For the text-containing cell, return its midpoint in (x, y) coordinate format. 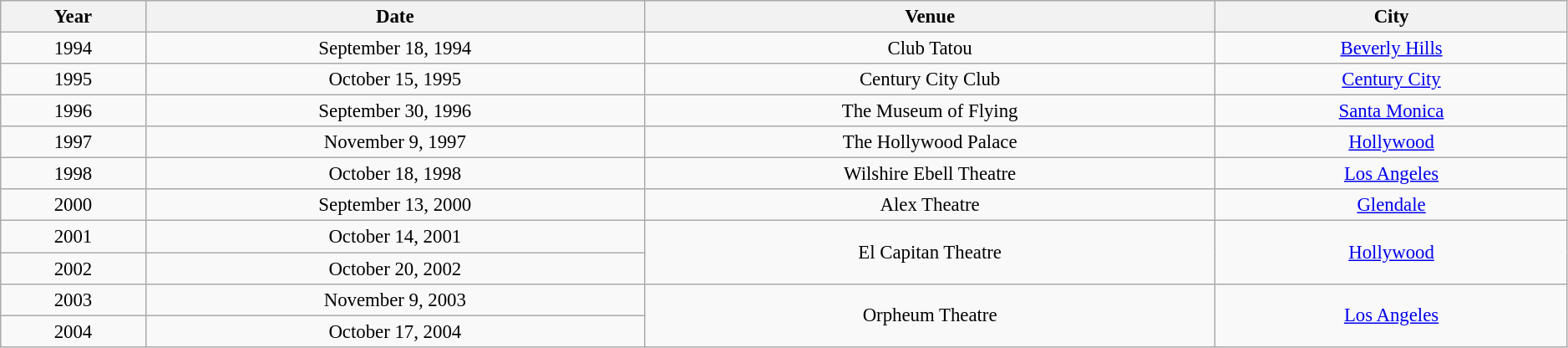
Year (74, 17)
Orpheum Theatre (929, 315)
Santa Monica (1392, 111)
2003 (74, 299)
Century City (1392, 79)
1994 (74, 49)
1998 (74, 174)
Venue (929, 17)
City (1392, 17)
1996 (74, 111)
El Capitan Theatre (929, 253)
2002 (74, 269)
November 9, 1997 (394, 142)
Beverly Hills (1392, 49)
October 18, 1998 (394, 174)
1995 (74, 79)
2001 (74, 237)
The Museum of Flying (929, 111)
2004 (74, 331)
Date (394, 17)
October 14, 2001 (394, 237)
October 17, 2004 (394, 331)
September 30, 1996 (394, 111)
Wilshire Ebell Theatre (929, 174)
Club Tatou (929, 49)
November 9, 2003 (394, 299)
The Hollywood Palace (929, 142)
Glendale (1392, 205)
September 18, 1994 (394, 49)
1997 (74, 142)
October 15, 1995 (394, 79)
Alex Theatre (929, 205)
September 13, 2000 (394, 205)
2000 (74, 205)
October 20, 2002 (394, 269)
Century City Club (929, 79)
